Detect which cell encompasses the target text, then output its (x, y) center coordinate. 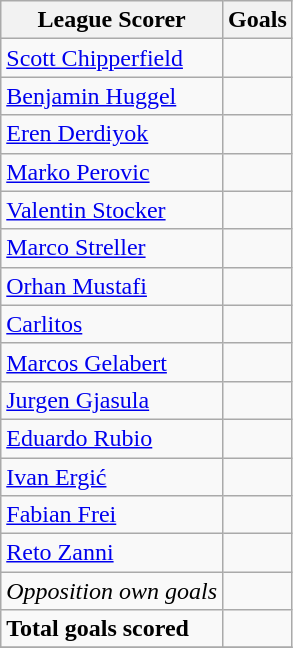
Goals (258, 20)
Benjamin Huggel (112, 96)
Scott Chipperfield (112, 58)
Eduardo Rubio (112, 438)
Marcos Gelabert (112, 362)
Ivan Ergić (112, 477)
Fabian Frei (112, 515)
Total goals scored (112, 629)
Marco Streller (112, 248)
League Scorer (112, 20)
Eren Derdiyok (112, 134)
Jurgen Gjasula (112, 400)
Carlitos (112, 324)
Opposition own goals (112, 591)
Valentin Stocker (112, 210)
Marko Perovic (112, 172)
Orhan Mustafi (112, 286)
Reto Zanni (112, 553)
